Locate the cell with the specified text and output its (x, y) center coordinate. 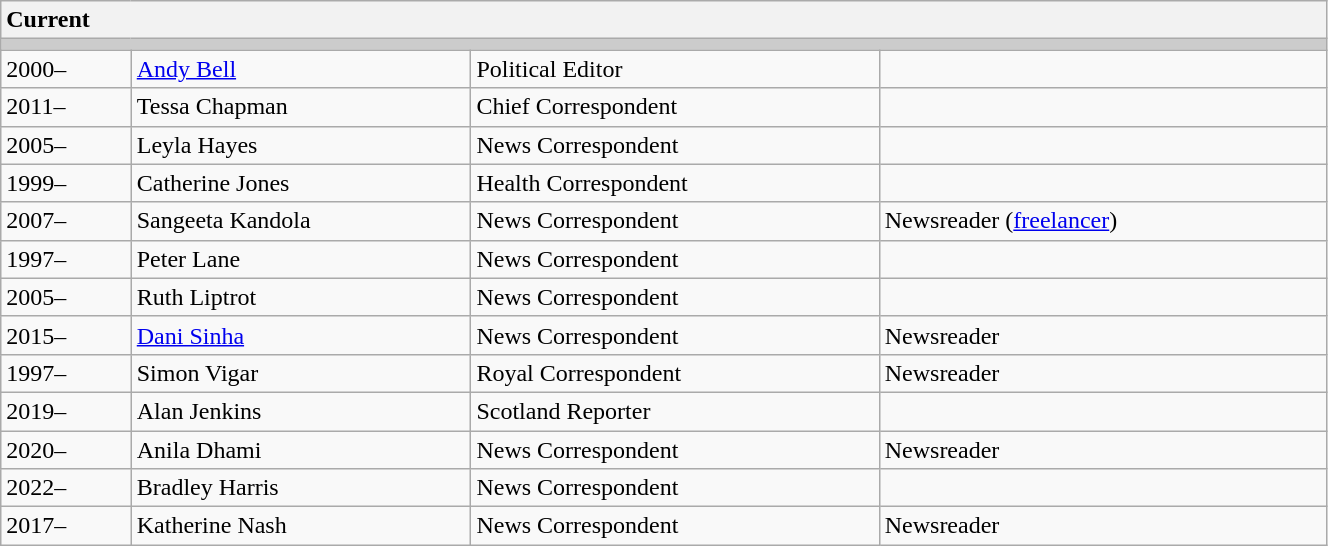
Bradley Harris (301, 488)
Catherine Jones (301, 183)
2017– (66, 526)
Peter Lane (301, 259)
Ruth Liptrot (301, 297)
2011– (66, 107)
2020– (66, 449)
Political Editor (675, 69)
1999– (66, 183)
Tessa Chapman (301, 107)
Sangeeta Kandola (301, 221)
Katherine Nash (301, 526)
Current (664, 20)
Leyla Hayes (301, 145)
Anila Dhami (301, 449)
Andy Bell (301, 69)
2019– (66, 411)
2022– (66, 488)
Dani Sinha (301, 335)
Alan Jenkins (301, 411)
Health Correspondent (675, 183)
Chief Correspondent (675, 107)
Simon Vigar (301, 373)
2015– (66, 335)
Scotland Reporter (675, 411)
Royal Correspondent (675, 373)
2007– (66, 221)
2000– (66, 69)
Newsreader (freelancer) (1102, 221)
